Return [X, Y] of the center of cell containing provided text 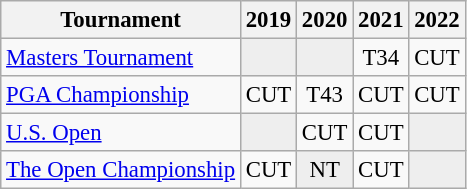
2020 [325, 20]
Tournament [121, 20]
NT [325, 170]
2019 [268, 20]
2021 [381, 20]
PGA Championship [121, 95]
U.S. Open [121, 133]
2022 [437, 20]
The Open Championship [121, 170]
Masters Tournament [121, 58]
T43 [325, 95]
T34 [381, 58]
